Identify which cell holds the provided text, then report its (X, Y) central coordinate. 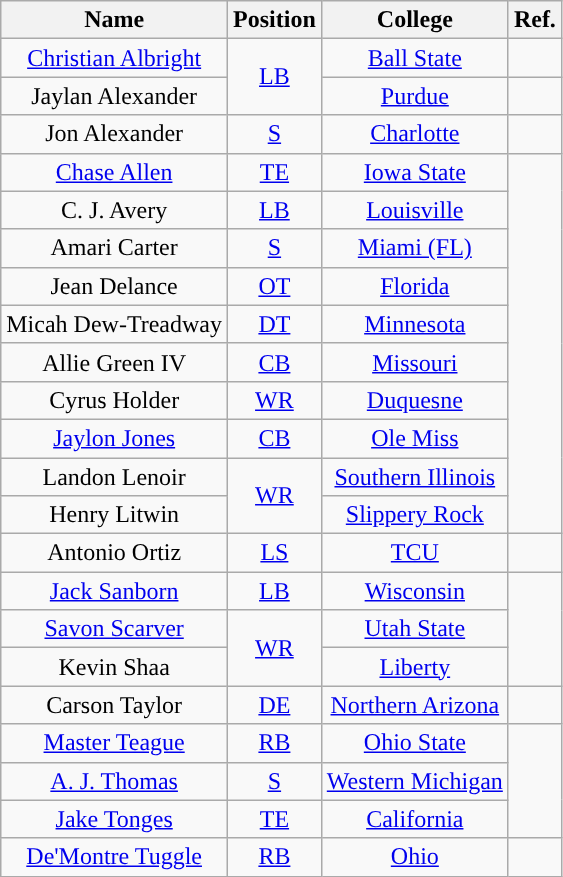
Florida (414, 286)
Jean Delance (114, 286)
Duquesne (414, 400)
Carson Taylor (114, 705)
Micah Dew-Treadway (114, 324)
DE (275, 705)
Position (275, 20)
Slippery Rock (414, 515)
OT (275, 286)
Cyrus Holder (114, 400)
Jaylon Jones (114, 438)
Minnesota (414, 324)
Ole Miss (414, 438)
Ref. (534, 20)
Name (114, 20)
Western Michigan (414, 781)
Liberty (414, 667)
TCU (414, 553)
Jake Tonges (114, 819)
Chase Allen (114, 172)
Ohio (414, 857)
Purdue (414, 96)
Jack Sanborn (114, 591)
LS (275, 553)
Southern Illinois (414, 477)
Ball State (414, 58)
Master Teague (114, 743)
De'Montre Tuggle (114, 857)
Wisconsin (414, 591)
Antonio Ortiz (114, 553)
Miami (FL) (414, 248)
California (414, 819)
Amari Carter (114, 248)
Christian Albright (114, 58)
Henry Litwin (114, 515)
Savon Scarver (114, 629)
A. J. Thomas (114, 781)
Landon Lenoir (114, 477)
C. J. Avery (114, 210)
College (414, 20)
Iowa State (414, 172)
Ohio State (414, 743)
Jon Alexander (114, 134)
Missouri (414, 362)
Utah State (414, 629)
DT (275, 324)
Louisville (414, 210)
Allie Green IV (114, 362)
Jaylan Alexander (114, 96)
Kevin Shaa (114, 667)
Charlotte (414, 134)
Northern Arizona (414, 705)
